Find where the given text appears and provide that cell's center as [x, y] coordinate. 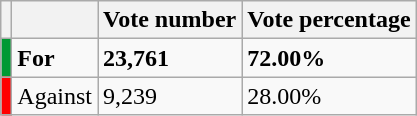
Vote number [170, 20]
9,239 [170, 96]
23,761 [170, 58]
For [55, 58]
28.00% [329, 96]
Vote percentage [329, 20]
72.00% [329, 58]
Against [55, 96]
